Locate the cell with the specified text and output its (X, Y) center coordinate. 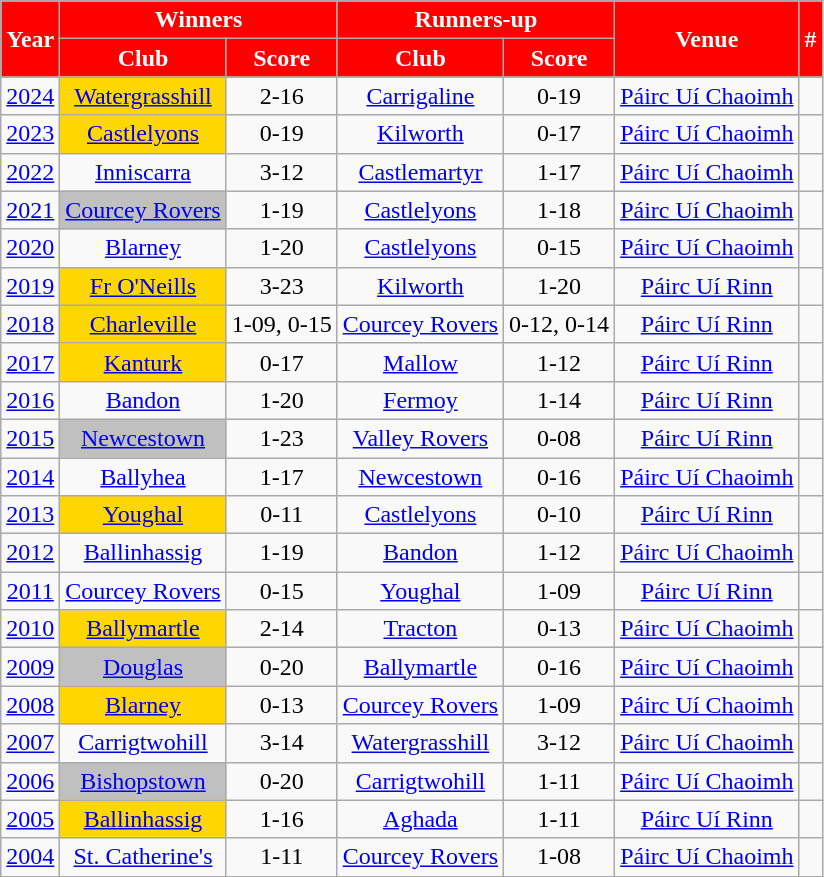
2018 (30, 324)
Bishopstown (143, 781)
2008 (30, 705)
2005 (30, 819)
3-23 (282, 286)
1-08 (560, 857)
1-14 (560, 400)
0-10 (560, 515)
2012 (30, 553)
2019 (30, 286)
Carrigaline (420, 96)
Runners-up (476, 20)
2007 (30, 743)
3-14 (282, 743)
2006 (30, 781)
2021 (30, 210)
2015 (30, 438)
Castlemartyr (420, 172)
2016 (30, 400)
1-09, 0-15 (282, 324)
Aghada (420, 819)
2013 (30, 515)
St. Catherine's (143, 857)
2-14 (282, 629)
Year (30, 39)
2011 (30, 591)
2020 (30, 248)
2009 (30, 667)
0-12, 0-14 (560, 324)
2024 (30, 96)
Inniscarra (143, 172)
Douglas (143, 667)
Winners (198, 20)
Fermoy (420, 400)
Mallow (420, 362)
Fr O'Neills (143, 286)
Tracton (420, 629)
# (810, 39)
Valley Rovers (420, 438)
Venue (707, 39)
2010 (30, 629)
2-16 (282, 96)
Charleville (143, 324)
Ballyhea (143, 477)
2022 (30, 172)
Kanturk (143, 362)
0-11 (282, 515)
2014 (30, 477)
1-16 (282, 819)
2017 (30, 362)
1-18 (560, 210)
1-23 (282, 438)
2004 (30, 857)
2023 (30, 134)
0-08 (560, 438)
